Scan for the cell matching the given text and deliver its [x, y] coordinate at center. 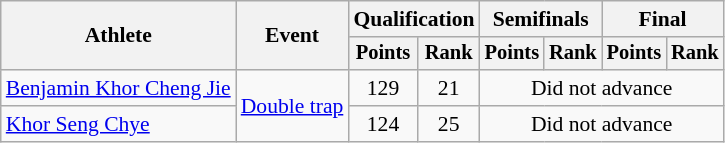
25 [449, 124]
Double trap [292, 106]
Athlete [118, 36]
Semifinals [541, 19]
124 [382, 124]
Khor Seng Chye [118, 124]
Final [663, 19]
Event [292, 36]
129 [382, 88]
Qualification [414, 19]
21 [449, 88]
Benjamin Khor Cheng Jie [118, 88]
